Locate the cell with the specified text and output its [x, y] center coordinate. 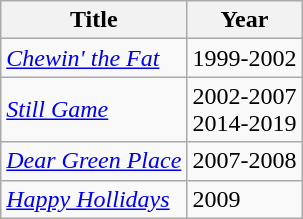
Title [94, 20]
2007-2008 [244, 161]
2009 [244, 199]
Happy Hollidays [94, 199]
Dear Green Place [94, 161]
2002-20072014-2019 [244, 110]
Chewin' the Fat [94, 58]
1999-2002 [244, 58]
Still Game [94, 110]
Year [244, 20]
